Identify which cell holds the provided text, then report its [X, Y] central coordinate. 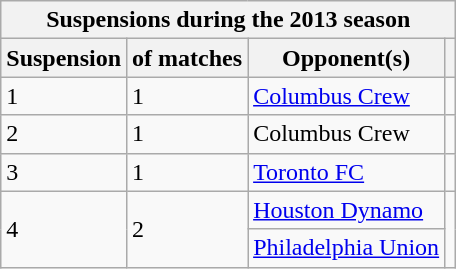
3 [64, 172]
Suspensions during the 2013 season [228, 20]
Suspension [64, 58]
4 [64, 229]
of matches [188, 58]
Opponent(s) [346, 58]
Houston Dynamo [346, 210]
Toronto FC [346, 172]
Philadelphia Union [346, 248]
